Identify which cell holds the provided text, then report its [x, y] central coordinate. 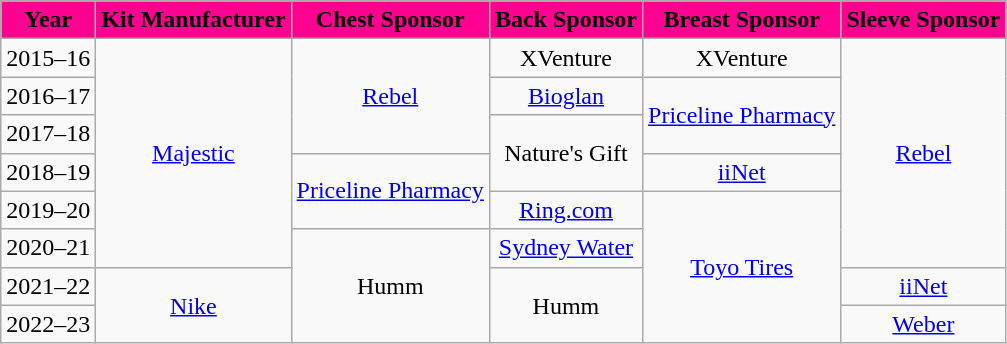
Bioglan [566, 96]
2015–16 [48, 58]
2022–23 [48, 324]
2017–18 [48, 134]
Year [48, 20]
Ring.com [566, 210]
2016–17 [48, 96]
Kit Manufacturer [194, 20]
Majestic [194, 153]
Sleeve Sponsor [924, 20]
Nature's Gift [566, 153]
Toyo Tires [742, 267]
Weber [924, 324]
2020–21 [48, 248]
Breast Sponsor [742, 20]
2018–19 [48, 172]
Back Sponsor [566, 20]
Sydney Water [566, 248]
2019–20 [48, 210]
Nike [194, 305]
Chest Sponsor [390, 20]
2021–22 [48, 286]
